Pinpoint the cell where the given text exists, returning its [X, Y] midpoint coordinate. 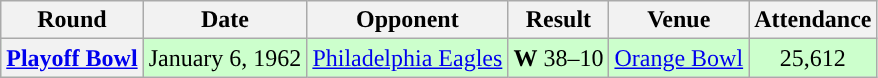
Philadelphia Eagles [408, 58]
Attendance [813, 20]
Opponent [408, 20]
Venue [679, 20]
Playoff Bowl [72, 58]
Date [225, 20]
25,612 [813, 58]
Round [72, 20]
Result [558, 20]
W 38–10 [558, 58]
Orange Bowl [679, 58]
January 6, 1962 [225, 58]
